Provide the (x, y) coordinate of the cell's center where the given text is located.  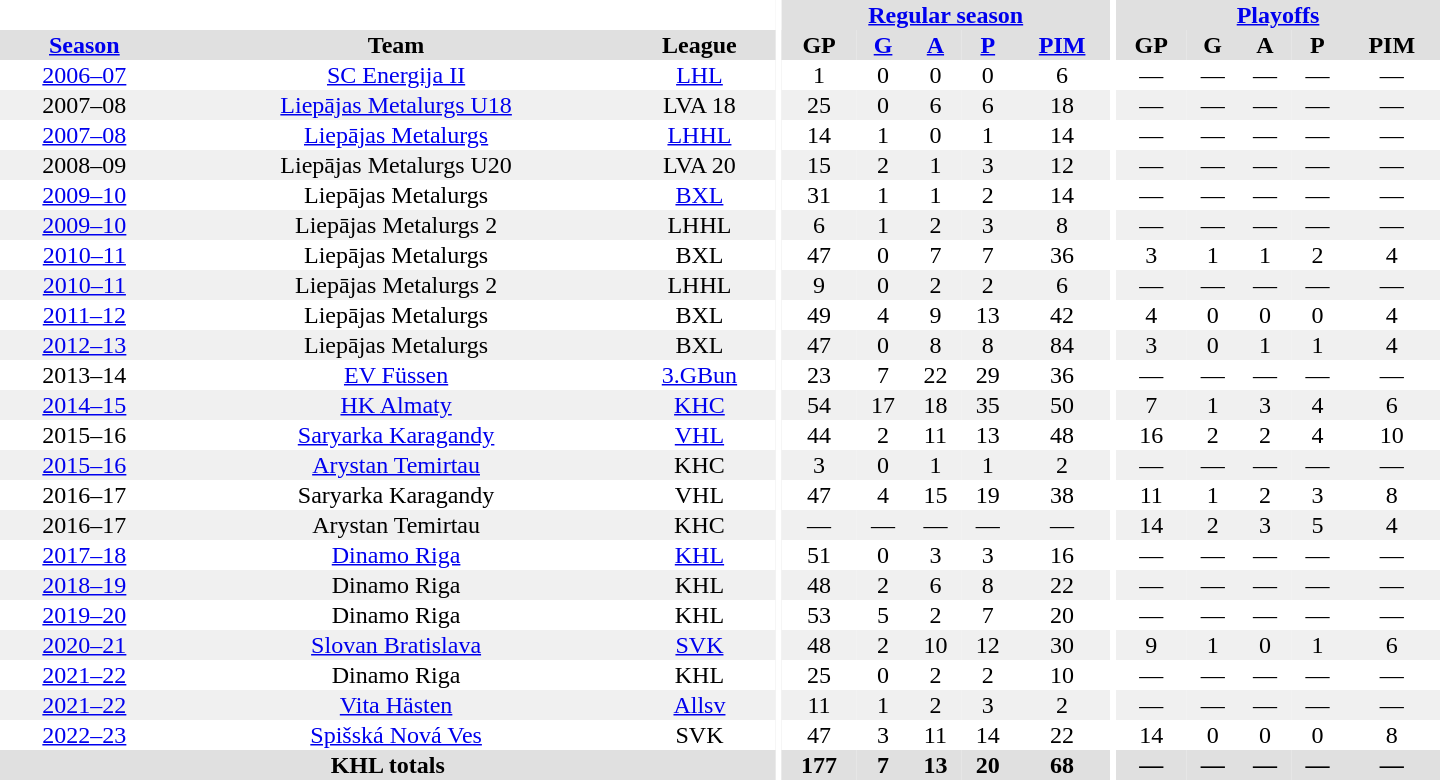
177 (819, 765)
23 (819, 375)
Team (396, 45)
2020–21 (84, 645)
84 (1062, 345)
42 (1062, 315)
HK Almaty (396, 405)
19 (988, 495)
KHL totals (388, 765)
2011–12 (84, 315)
2008–09 (84, 165)
2019–20 (84, 615)
Allsv (699, 705)
29 (988, 375)
44 (819, 435)
2014–15 (84, 405)
LVA 18 (699, 105)
38 (1062, 495)
Slovan Bratislava (396, 645)
League (699, 45)
35 (988, 405)
49 (819, 315)
2013–14 (84, 375)
17 (883, 405)
51 (819, 555)
2018–19 (84, 585)
Playoffs (1278, 15)
Vita Hästen (396, 705)
Liepājas Metalurgs U20 (396, 165)
2017–18 (84, 555)
2012–13 (84, 345)
53 (819, 615)
50 (1062, 405)
Regular season (946, 15)
LVA 20 (699, 165)
3.GBun (699, 375)
2022–23 (84, 735)
30 (1062, 645)
68 (1062, 765)
SC Energija II (396, 75)
EV Füssen (396, 375)
Season (84, 45)
Liepājas Metalurgs U18 (396, 105)
LHL (699, 75)
Spišská Nová Ves (396, 735)
31 (819, 195)
2006–07 (84, 75)
54 (819, 405)
